Return the [X, Y] coordinate for the center point of the cell that contains the specified text.  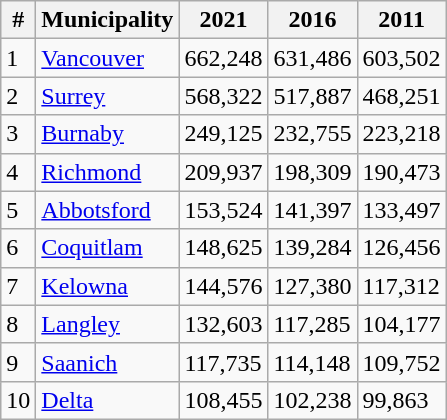
Abbotsford [108, 210]
117,285 [312, 324]
132,603 [224, 324]
1 [18, 58]
# [18, 20]
2021 [224, 20]
4 [18, 172]
126,456 [402, 248]
Surrey [108, 96]
223,218 [402, 134]
114,148 [312, 362]
468,251 [402, 96]
Saanich [108, 362]
Richmond [108, 172]
249,125 [224, 134]
Coquitlam [108, 248]
141,397 [312, 210]
117,312 [402, 286]
2 [18, 96]
153,524 [224, 210]
102,238 [312, 400]
631,486 [312, 58]
8 [18, 324]
Vancouver [108, 58]
190,473 [402, 172]
2016 [312, 20]
108,455 [224, 400]
10 [18, 400]
Kelowna [108, 286]
148,625 [224, 248]
127,380 [312, 286]
Burnaby [108, 134]
232,755 [312, 134]
5 [18, 210]
6 [18, 248]
144,576 [224, 286]
104,177 [402, 324]
198,309 [312, 172]
568,322 [224, 96]
133,497 [402, 210]
662,248 [224, 58]
603,502 [402, 58]
117,735 [224, 362]
139,284 [312, 248]
Delta [108, 400]
109,752 [402, 362]
99,863 [402, 400]
9 [18, 362]
2011 [402, 20]
209,937 [224, 172]
517,887 [312, 96]
Municipality [108, 20]
Langley [108, 324]
7 [18, 286]
3 [18, 134]
